Return (X, Y) of the center of cell containing provided text 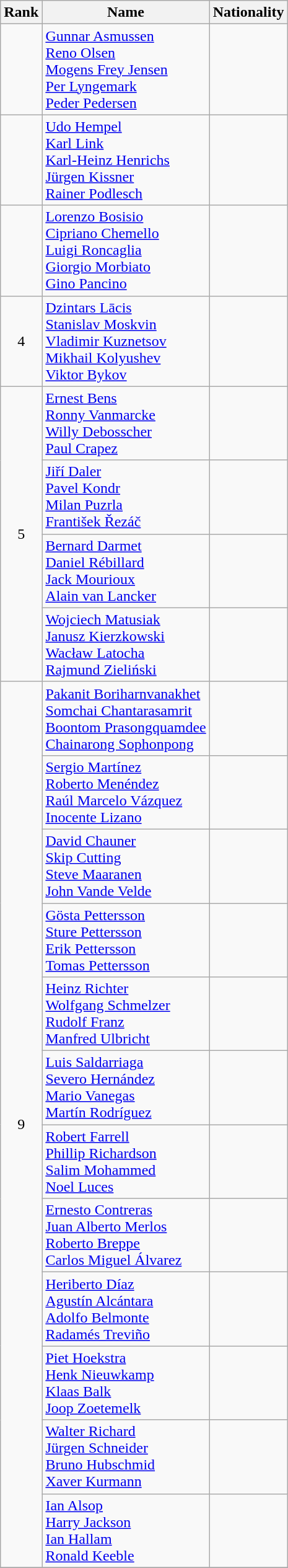
David ChaunerSkip CuttingSteve MaaranenJohn Vande Velde (126, 866)
Gösta PetterssonSture PetterssonErik PetterssonTomas Pettersson (126, 940)
Heinz RichterWolfgang SchmelzerRudolf FranzManfred Ulbricht (126, 1014)
Ernest BensRonny VanmarckeWilly DebosscherPaul Crapez (126, 423)
Ian AlsopHarry JacksonIan HallamRonald Keeble (126, 1530)
Gunnar AsmussenReno OlsenMogens Frey JensenPer LyngemarkPeder Pedersen (126, 69)
Jiří DalerPavel KondrMilan PuzrlaFrantišek Řezáč (126, 497)
Rank (21, 12)
Name (126, 12)
Bernard DarmetDaniel RébillardJack MouriouxAlain van Lancker (126, 570)
Wojciech MatusiakJanusz KierzkowskiWacław LatochaRajmund Zieliński (126, 645)
Robert FarrellPhillip RichardsonSalim MohammedNoel Luces (126, 1162)
9 (21, 1125)
Dzintars LācisStanislav MoskvinVladimir KuznetsovMikhail KolyushevViktor Bykov (126, 341)
Heriberto DíazAgustín AlcántaraAdolfo BelmonteRadamés Treviño (126, 1309)
Walter RichardJürgen SchneiderBruno HubschmidXaver Kurmann (126, 1457)
Ernesto ContrerasJuan Alberto MerlosRoberto BreppeCarlos Miguel Álvarez (126, 1235)
Piet HoekstraHenk NieuwkampKlaas BalkJoop Zoetemelk (126, 1383)
5 (21, 534)
Sergio MartínezRoberto MenéndezRaúl Marcelo VázquezInocente Lizano (126, 792)
Pakanit BoriharnvanakhetSomchai ChantarasamritBoontom PrasongquamdeeChainarong Sophonpong (126, 718)
Nationality (248, 12)
Lorenzo BosisioCipriano ChemelloLuigi RoncagliaGiorgio MorbiatoGino Pancino (126, 250)
Luis SaldarriagaSevero HernándezMario VanegasMartín Rodríguez (126, 1087)
4 (21, 341)
Udo HempelKarl LinkKarl-Heinz HenrichsJürgen KissnerRainer Podlesch (126, 160)
